Pinpoint the cell where the given text exists, returning its (x, y) midpoint coordinate. 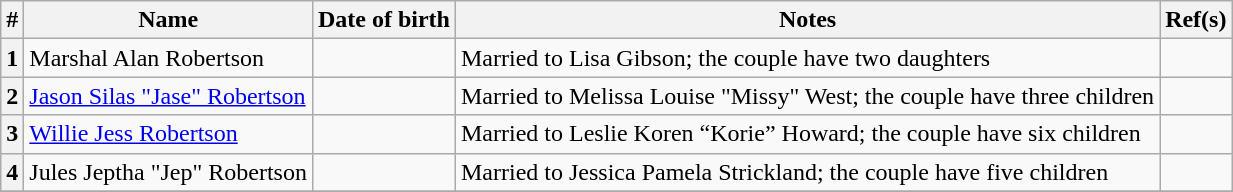
Jules Jeptha "Jep" Robertson (168, 172)
4 (12, 172)
Married to Jessica Pamela Strickland; the couple have five children (807, 172)
Willie Jess Robertson (168, 134)
Ref(s) (1196, 20)
Jason Silas "Jase" Robertson (168, 96)
Date of birth (384, 20)
1 (12, 58)
3 (12, 134)
# (12, 20)
2 (12, 96)
Married to Lisa Gibson; the couple have two daughters (807, 58)
Marshal Alan Robertson (168, 58)
Name (168, 20)
Married to Melissa Louise "Missy" West; the couple have three children (807, 96)
Married to Leslie Koren “Korie” Howard; the couple have six children (807, 134)
Notes (807, 20)
